Pinpoint the cell where the given text exists, returning its (x, y) midpoint coordinate. 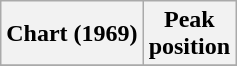
Chart (1969) (72, 34)
Peakposition (189, 34)
